Pinpoint the cell where the given text exists, returning its [X, Y] midpoint coordinate. 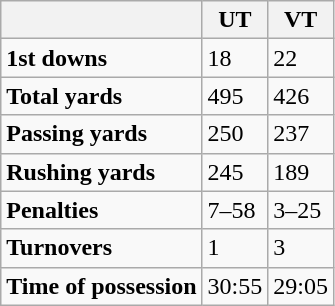
Rushing yards [102, 172]
3 [301, 248]
30:55 [235, 286]
189 [301, 172]
495 [235, 96]
VT [301, 20]
1st downs [102, 58]
7–58 [235, 210]
Turnovers [102, 248]
1 [235, 248]
237 [301, 134]
250 [235, 134]
22 [301, 58]
18 [235, 58]
29:05 [301, 286]
Penalties [102, 210]
Time of possession [102, 286]
3–25 [301, 210]
426 [301, 96]
245 [235, 172]
UT [235, 20]
Total yards [102, 96]
Passing yards [102, 134]
